For the text-containing cell, return its midpoint in (X, Y) coordinate format. 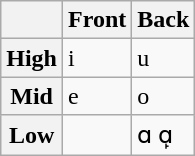
Mid (32, 96)
e (98, 96)
Front (98, 20)
High (32, 58)
Low (32, 135)
ɑ ɑ̙ (164, 135)
o (164, 96)
u (164, 58)
i (98, 58)
Back (164, 20)
